Pinpoint the cell where the given text exists, returning its (X, Y) midpoint coordinate. 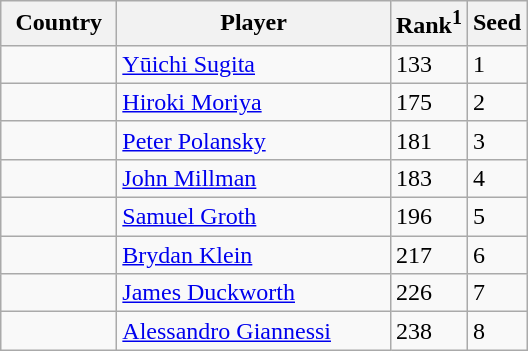
Peter Polansky (254, 140)
4 (496, 178)
3 (496, 140)
181 (428, 140)
Alessandro Giannessi (254, 331)
2 (496, 102)
6 (496, 255)
175 (428, 102)
238 (428, 331)
8 (496, 331)
5 (496, 217)
Country (59, 24)
Rank1 (428, 24)
1 (496, 64)
217 (428, 255)
Yūichi Sugita (254, 64)
Seed (496, 24)
John Millman (254, 178)
7 (496, 293)
Player (254, 24)
196 (428, 217)
Brydan Klein (254, 255)
James Duckworth (254, 293)
183 (428, 178)
133 (428, 64)
Hiroki Moriya (254, 102)
226 (428, 293)
Samuel Groth (254, 217)
